Determine the [X, Y] coordinate at the center of the cell enclosing the given text.  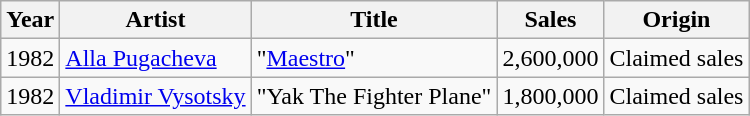
Origin [676, 20]
2,600,000 [550, 58]
Year [30, 20]
Sales [550, 20]
"Maestro" [374, 58]
Alla Pugacheva [156, 58]
1,800,000 [550, 96]
Artist [156, 20]
"Yak The Fighter Plane" [374, 96]
Vladimir Vysotsky [156, 96]
Title [374, 20]
